For the text-containing cell, return its midpoint in (X, Y) coordinate format. 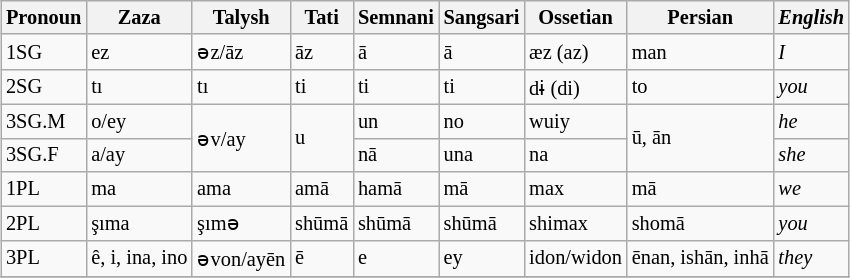
1SG (44, 52)
wuiy (576, 121)
ē (322, 258)
he (812, 121)
she (812, 155)
they (812, 258)
şımə (241, 222)
to (700, 86)
amā (322, 189)
u (322, 138)
shimax (576, 222)
o/ey (139, 121)
ez (139, 52)
əvon/ayēn (241, 258)
un (396, 121)
e (396, 258)
English (812, 17)
no (482, 121)
I (812, 52)
āz (322, 52)
idon/widon (576, 258)
ê, i, ina, ino (139, 258)
2SG (44, 86)
Zaza (139, 17)
a/ay (139, 155)
na (576, 155)
dɨ (di) (576, 86)
æz (az) (576, 52)
Sangsari (482, 17)
əv/ay (241, 138)
man (700, 52)
una (482, 155)
2PL (44, 222)
ēnan, ishān, inhā (700, 258)
Persian (700, 17)
1PL (44, 189)
Semnani (396, 17)
shomā (700, 222)
ū, ān (700, 138)
max (576, 189)
nā (396, 155)
ma (139, 189)
we (812, 189)
Talysh (241, 17)
3SG.M (44, 121)
Pronoun (44, 17)
Tati (322, 17)
hamā (396, 189)
Ossetian (576, 17)
3SG.F (44, 155)
əz/āz (241, 52)
3PL (44, 258)
ey (482, 258)
şıma (139, 222)
ama (241, 189)
